From the cell containing the given text, extract its center point as (x, y) coordinate. 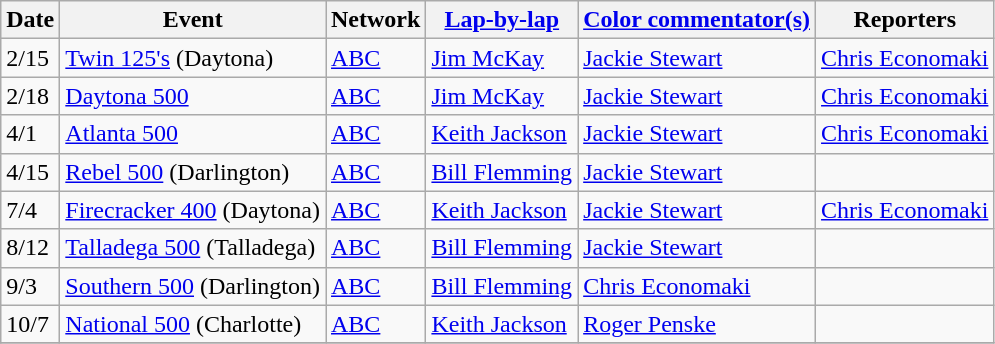
Roger Penske (697, 324)
Color commentator(s) (697, 20)
Firecracker 400 (Daytona) (193, 210)
Rebel 500 (Darlington) (193, 172)
Atlanta 500 (193, 134)
Lap-by-lap (502, 20)
National 500 (Charlotte) (193, 324)
Network (376, 20)
Daytona 500 (193, 96)
4/1 (30, 134)
7/4 (30, 210)
8/12 (30, 248)
10/7 (30, 324)
2/18 (30, 96)
Reporters (905, 20)
Date (30, 20)
Talladega 500 (Talladega) (193, 248)
Southern 500 (Darlington) (193, 286)
Twin 125's (Daytona) (193, 58)
4/15 (30, 172)
9/3 (30, 286)
2/15 (30, 58)
Event (193, 20)
